Return (X, Y) of the center of cell containing provided text 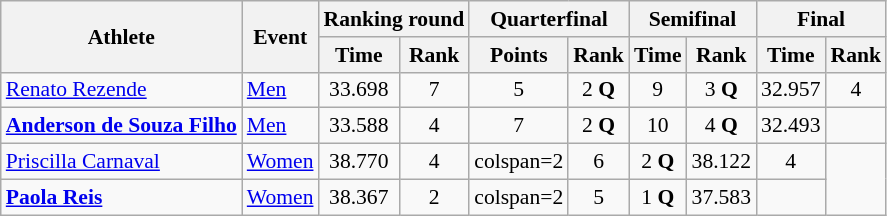
Final (821, 19)
10 (658, 126)
32.957 (790, 90)
Event (280, 36)
2 (434, 197)
Priscilla Carnaval (122, 162)
38.770 (360, 162)
Points (518, 55)
1 Q (658, 197)
3 Q (722, 90)
33.588 (360, 126)
37.583 (722, 197)
9 (658, 90)
Semifinal (692, 19)
38.367 (360, 197)
Ranking round (394, 19)
6 (598, 162)
38.122 (722, 162)
Paola Reis (122, 197)
Athlete (122, 36)
Renato Rezende (122, 90)
4 Q (722, 126)
32.493 (790, 126)
33.698 (360, 90)
Quarterfinal (549, 19)
Anderson de Souza Filho (122, 126)
